Return the [x, y] coordinate for the center point of the cell that contains the specified text.  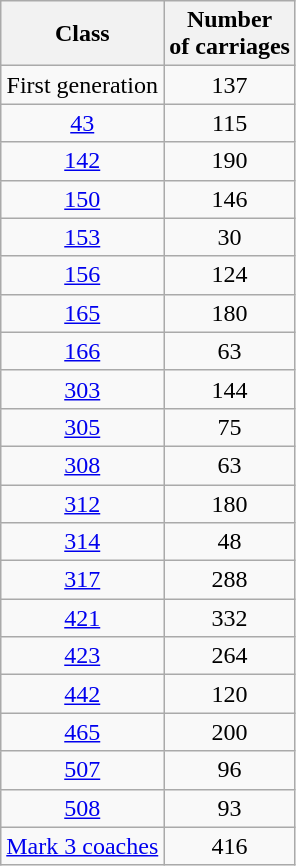
115 [230, 123]
156 [82, 275]
288 [230, 580]
423 [82, 656]
Class [82, 34]
First generation [82, 85]
314 [82, 542]
96 [230, 770]
43 [82, 123]
144 [230, 389]
508 [82, 808]
153 [82, 237]
332 [230, 618]
124 [230, 275]
303 [82, 389]
Mark 3 coaches [82, 846]
317 [82, 580]
442 [82, 694]
137 [230, 85]
30 [230, 237]
416 [230, 846]
507 [82, 770]
142 [82, 161]
120 [230, 694]
200 [230, 732]
146 [230, 199]
264 [230, 656]
312 [82, 503]
Numberof carriages [230, 34]
308 [82, 465]
165 [82, 313]
75 [230, 427]
48 [230, 542]
305 [82, 427]
93 [230, 808]
465 [82, 732]
166 [82, 351]
150 [82, 199]
190 [230, 161]
421 [82, 618]
